Find where the given text appears and provide that cell's center as [X, Y] coordinate. 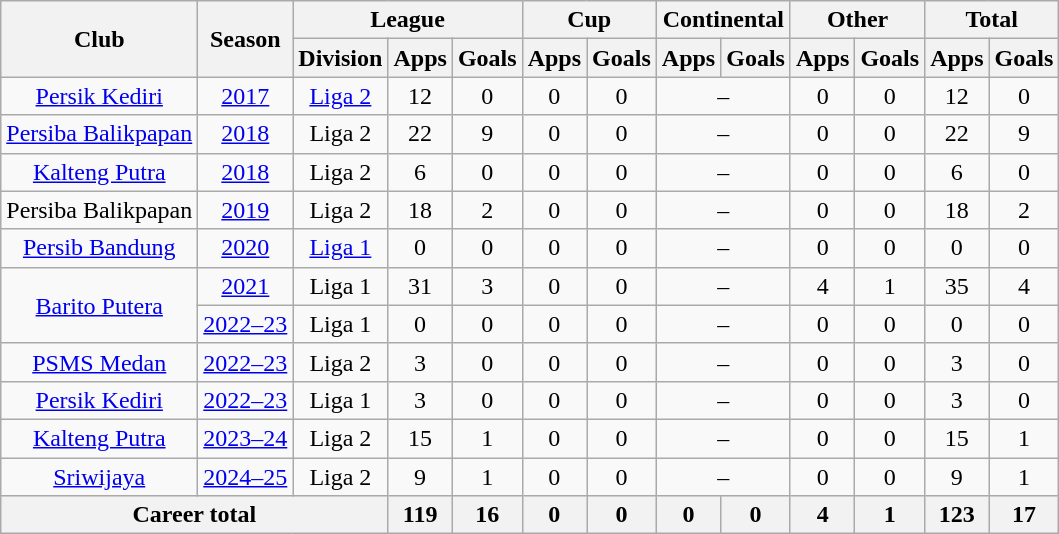
PSMS Medan [100, 362]
2023–24 [246, 438]
2024–25 [246, 477]
Barito Putera [100, 305]
Total [992, 20]
2019 [246, 210]
2020 [246, 248]
35 [957, 286]
Career total [194, 515]
Season [246, 39]
Club [100, 39]
2017 [246, 96]
Division [340, 58]
League [408, 20]
Other [857, 20]
Continental [723, 20]
123 [957, 515]
Cup [589, 20]
2021 [246, 286]
16 [487, 515]
31 [420, 286]
Persib Bandung [100, 248]
119 [420, 515]
Sriwijaya [100, 477]
17 [1024, 515]
